Output the [X, Y] coordinate of the center of the cell containing the given text.  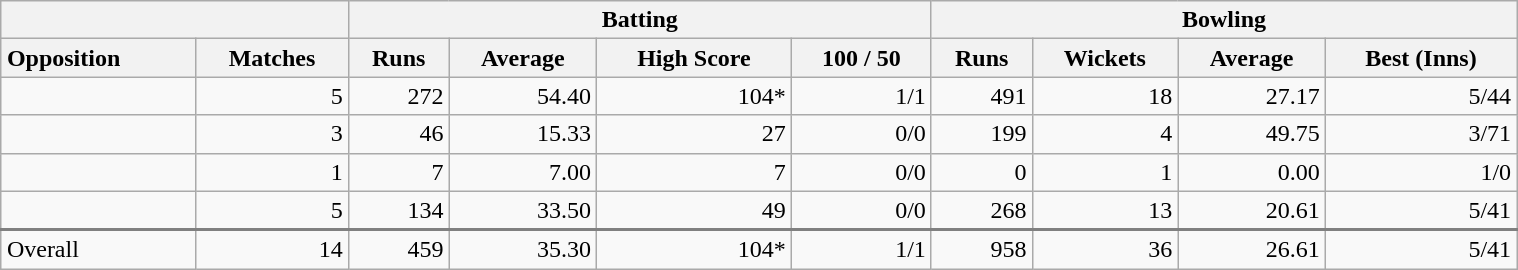
33.50 [523, 210]
272 [398, 96]
7.00 [523, 172]
Wickets [1105, 58]
Matches [272, 58]
100 / 50 [861, 58]
5/44 [1420, 96]
Overall [98, 250]
35.30 [523, 250]
Bowling [1224, 20]
0 [982, 172]
3 [272, 134]
54.40 [523, 96]
13 [1105, 210]
199 [982, 134]
4 [1105, 134]
Batting [640, 20]
20.61 [1252, 210]
18 [1105, 96]
3/71 [1420, 134]
49.75 [1252, 134]
46 [398, 134]
491 [982, 96]
27 [694, 134]
15.33 [523, 134]
459 [398, 250]
Best (Inns) [1420, 58]
Opposition [98, 58]
36 [1105, 250]
27.17 [1252, 96]
49 [694, 210]
26.61 [1252, 250]
0.00 [1252, 172]
High Score [694, 58]
14 [272, 250]
958 [982, 250]
268 [982, 210]
134 [398, 210]
1/0 [1420, 172]
